Return [x, y] of the center of cell containing provided text 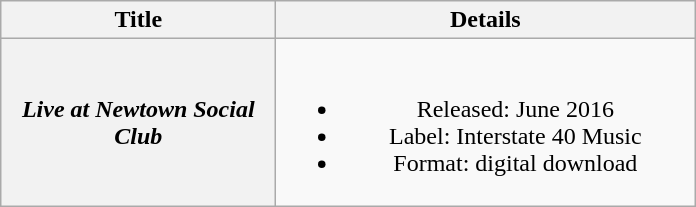
Title [138, 20]
Details [486, 20]
Live at Newtown Social Club [138, 122]
Released: June 2016Label: Interstate 40 MusicFormat: digital download [486, 122]
